Identify which cell holds the provided text, then report its (X, Y) central coordinate. 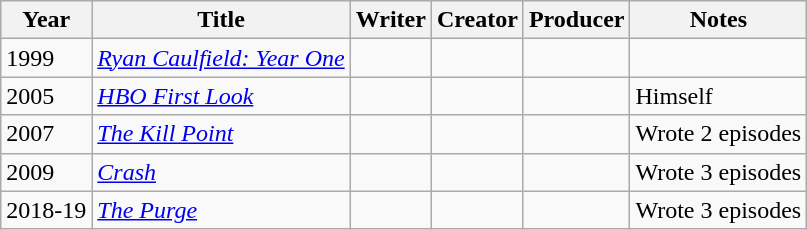
The Kill Point (221, 134)
1999 (46, 58)
Crash (221, 172)
Creator (477, 20)
Producer (576, 20)
Title (221, 20)
Notes (718, 20)
2005 (46, 96)
HBO First Look (221, 96)
Ryan Caulfield: Year One (221, 58)
Wrote 2 episodes (718, 134)
The Purge (221, 210)
Year (46, 20)
Himself (718, 96)
Writer (390, 20)
2007 (46, 134)
2009 (46, 172)
2018-19 (46, 210)
